Return the [X, Y] coordinate for the center point of the cell that contains the specified text.  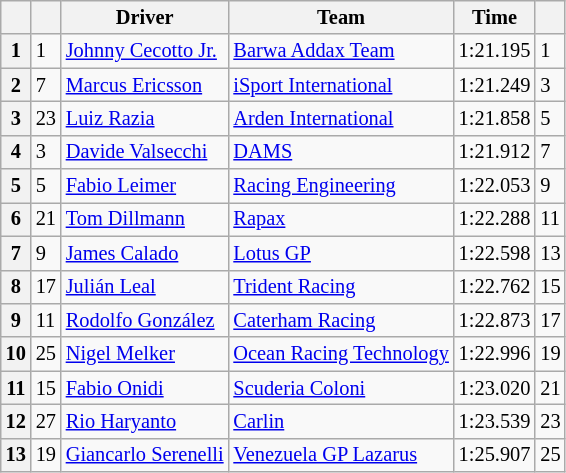
Racing Engineering [340, 186]
Ocean Racing Technology [340, 354]
Driver [145, 17]
1:21.912 [495, 152]
Trident Racing [340, 287]
DAMS [340, 152]
1:22.288 [495, 219]
iSport International [340, 85]
James Calado [145, 253]
1:23.539 [495, 421]
Venezuela GP Lazarus [340, 455]
10 [16, 354]
27 [46, 421]
6 [16, 219]
Caterham Racing [340, 320]
1:21.858 [495, 118]
4 [16, 152]
Nigel Melker [145, 354]
Arden International [340, 118]
Fabio Onidi [145, 388]
Julián Leal [145, 287]
2 [16, 85]
1:22.598 [495, 253]
Lotus GP [340, 253]
1:22.762 [495, 287]
Rodolfo González [145, 320]
1:22.873 [495, 320]
12 [16, 421]
Barwa Addax Team [340, 51]
1:21.249 [495, 85]
Time [495, 17]
1:21.195 [495, 51]
Fabio Leimer [145, 186]
Team [340, 17]
1:25.907 [495, 455]
Rapax [340, 219]
1:23.020 [495, 388]
Luiz Razia [145, 118]
Johnny Cecotto Jr. [145, 51]
Marcus Ericsson [145, 85]
Davide Valsecchi [145, 152]
1:22.053 [495, 186]
1:22.996 [495, 354]
Scuderia Coloni [340, 388]
Tom Dillmann [145, 219]
Rio Haryanto [145, 421]
Carlin [340, 421]
8 [16, 287]
Giancarlo Serenelli [145, 455]
